Search for the cell housing the specified text and yield its [x, y] center coordinate. 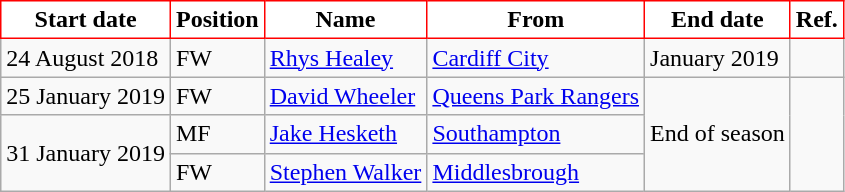
MF [217, 134]
Start date [86, 20]
End date [718, 20]
Position [217, 20]
Stephen Walker [346, 172]
Rhys Healey [346, 58]
Southampton [536, 134]
Middlesbrough [536, 172]
Name [346, 20]
January 2019 [718, 58]
Jake Hesketh [346, 134]
24 August 2018 [86, 58]
Cardiff City [536, 58]
31 January 2019 [86, 153]
David Wheeler [346, 96]
25 January 2019 [86, 96]
Ref. [816, 20]
End of season [718, 134]
Queens Park Rangers [536, 96]
From [536, 20]
